Identify which cell holds the provided text, then report its (x, y) central coordinate. 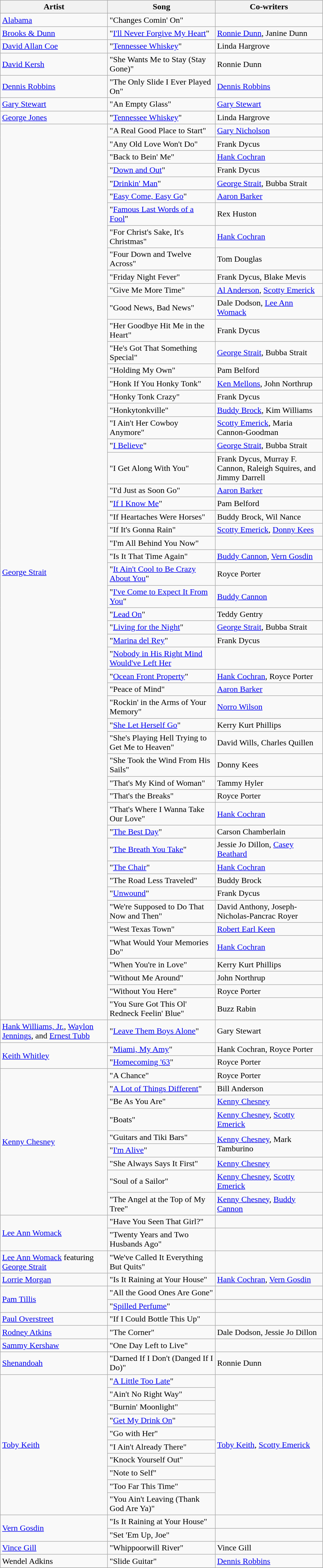
Scotty Emerick, Donny Kees (269, 530)
"Is It That Time Again" (162, 556)
"She Took the Wind From His Sails" (162, 765)
"Changes Comin' On" (162, 20)
"I Get Along With You" (162, 468)
"Drinkin' Man" (162, 183)
"That's My Kind of Woman" (162, 783)
"Famous Last Words of a Fool" (162, 214)
Toby Keith, Scotty Emerick (269, 1445)
Buddy Brock, Wil Nance (269, 517)
"The Only Slide I Ever Played On" (162, 86)
"If Heartaches Were Horses" (162, 517)
"Easy Come, Easy Go" (162, 196)
"Give Me More Time" (162, 290)
"I Believe" (162, 445)
"I'm Alive" (162, 1150)
"The Breath You Take" (162, 849)
David Kersh (54, 64)
Robert Earl Keen (269, 929)
Tom Douglas (269, 259)
"Burnin' Moonlight" (162, 1407)
Shenandoah (54, 1363)
Carson Chamberlain (269, 832)
"We're Supposed to Do That Now and Then" (162, 911)
"Nobody in His Right Mind Would've Left Her (162, 658)
Song (162, 7)
"You Ain't Leaving (Thank God Are Ya)" (162, 1504)
"Friday Night Fever" (162, 277)
"Lead On" (162, 614)
"Soul of a Sailor" (162, 1181)
"Living for the Night" (162, 627)
Buddy Brock (269, 880)
"A Chance" (162, 1075)
"That's the Breaks" (162, 796)
"Ain't No Right Way" (162, 1394)
"I'm All Behind You Now" (162, 543)
"Note to Self" (162, 1473)
"Knock Yourself Out" (162, 1460)
Norro Wilson (269, 707)
"Good News, Bad News" (162, 308)
"Marina del Rey" (162, 640)
"Without Me Around" (162, 978)
Alabama (54, 20)
"Whippoorwill River" (162, 1548)
Teddy Gentry (269, 614)
"Without You Here" (162, 991)
"What Would Your Memories Do" (162, 947)
"Any Old Love Won't Do" (162, 144)
David Anthony, Joseph-Nicholas-Pancrac Royer (269, 911)
"West Texas Town" (162, 929)
"That's Where I Wanna Take Our Love" (162, 814)
"I'd Just as Soon Go" (162, 491)
"Honky Tonk Crazy" (162, 397)
"Leave Them Boys Alone" (162, 1032)
"Four Down and Twelve Across" (162, 259)
"When You're in Love" (162, 965)
"Holding My Own" (162, 370)
"Honk If You Honky Tonk" (162, 384)
Lee Ann Womack (54, 1232)
"Too Far This Time" (162, 1486)
Scotty Emerick, Maria Cannon-Goodman (269, 427)
Keith Whitley (54, 1056)
"Darned If I Don't (Danged If I Do)" (162, 1363)
"Honkytonkville" (162, 410)
"The Chair" (162, 867)
"I've Come to Expect It From You" (162, 597)
Rodney Atkins (54, 1332)
"Get My Drink On" (162, 1420)
"Boats" (162, 1119)
"Ocean Front Property" (162, 676)
"Have You Seen That Girl?" (162, 1221)
Donny Kees (269, 765)
"An Empty Glass" (162, 104)
Kenny Chesney, Buddy Cannon (269, 1203)
"It Ain't Cool to Be Crazy About You" (162, 574)
"He's Got That Something Special" (162, 353)
"You Sure Got This Ol' Redneck Feelin' Blue" (162, 1009)
"The Road Less Traveled" (162, 880)
David Wills, Charles Quillen (269, 743)
"I'll Never Forgive My Heart" (162, 33)
Dale Dodson, Jessie Jo Dillon (269, 1332)
Frank Dycus, Blake Mevis (269, 277)
"Peace of Mind" (162, 689)
Jessie Jo Dillon, Casey Beathard (269, 849)
Buddy Cannon, Vern Gosdin (269, 556)
Pam Tillis (54, 1299)
Gary Nicholson (269, 130)
"The Corner" (162, 1332)
Al Anderson, Scotty Emerick (269, 290)
"Miami, My Amy" (162, 1049)
Rex Huston (269, 214)
"Set 'Em Up, Joe" (162, 1535)
"A Little Too Late" (162, 1381)
"Spilled Perfume" (162, 1306)
David Allan Coe (54, 46)
"For Christ's Sake, It's Christmas" (162, 237)
Brooks & Dunn (54, 33)
Hank Williams, Jr., Waylon Jennings, and Ernest Tubb (54, 1032)
"A Real Good Place to Start" (162, 130)
"I Ain't Already There" (162, 1446)
Co-writers (269, 7)
Wendel Adkins (54, 1561)
Toby Keith (54, 1445)
Lee Ann Womack featuring George Strait (54, 1261)
Buddy Cannon (269, 597)
"Back to Bein' Me" (162, 157)
Kenny Chesney, Mark Tamburino (269, 1144)
"She's Playing Hell Trying to Get Me to Heaven" (162, 743)
"The Angel at the Top of My Tree" (162, 1203)
John Northrup (269, 978)
"A Lot of Things Different" (162, 1088)
"Guitars and Tiki Bars" (162, 1137)
Hank Cochran, Vern Gosdin (269, 1280)
"She Always Says It First" (162, 1163)
Dale Dodson, Lee Ann Womack (269, 308)
Buddy Brock, Kim Williams (269, 410)
"Twenty Years and Two Husbands Ago" (162, 1239)
"If I Know Me" (162, 504)
"Unwound" (162, 893)
"Down and Out" (162, 170)
Sammy Kershaw (54, 1345)
"We've Called It Everything But Quits" (162, 1261)
Buzz Rabin (269, 1009)
Frank Dycus, Murray F. Cannon, Raleigh Squires, and Jimmy Darrell (269, 468)
Paul Overstreet (54, 1319)
"She Let Herself Go" (162, 725)
"If It's Gonna Rain" (162, 530)
"Be As You Are" (162, 1102)
"The Best Day" (162, 832)
"All the Good Ones Are Gone" (162, 1293)
Tammy Hyler (269, 783)
"Rockin' in the Arms of Your Memory" (162, 707)
Vern Gosdin (54, 1528)
"I Ain't Her Cowboy Anymore" (162, 427)
George Strait (54, 572)
Bill Anderson (269, 1088)
"If I Could Bottle This Up" (162, 1319)
"She Wants Me to Stay (Stay Gone)" (162, 64)
"Her Goodbye Hit Me in the Heart" (162, 330)
Lorrie Morgan (54, 1280)
George Jones (54, 117)
"Slide Guitar" (162, 1561)
Artist (54, 7)
Ken Mellons, John Northrup (269, 384)
"Homecoming '63" (162, 1062)
"One Day Left to Live" (162, 1345)
Ronnie Dunn, Janine Dunn (269, 33)
"Go with Her" (162, 1433)
